Detect which cell encompasses the target text, then output its (x, y) center coordinate. 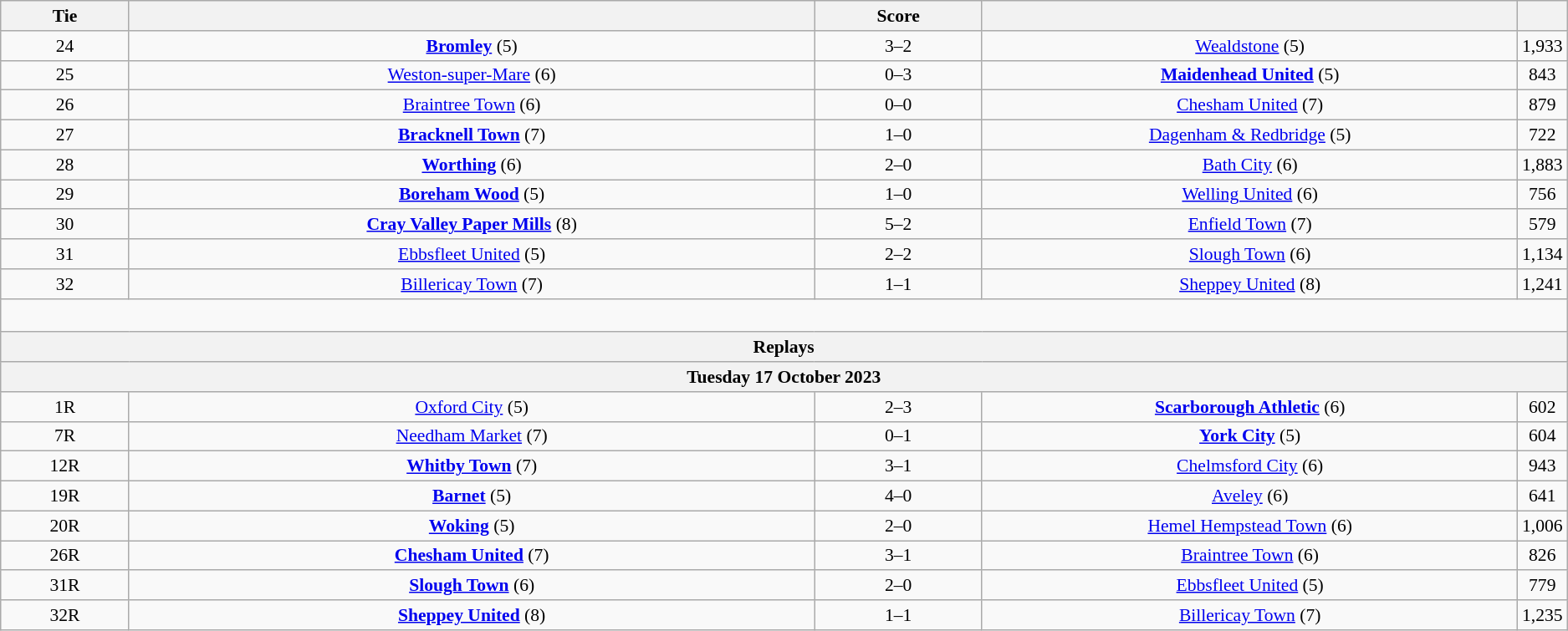
Welling United (6) (1249, 195)
Boreham Wood (5) (472, 195)
26 (65, 105)
Scarborough Athletic (6) (1249, 407)
Worthing (6) (472, 165)
31R (65, 586)
Needham Market (7) (472, 436)
579 (1542, 225)
4–0 (898, 496)
28 (65, 165)
3–2 (898, 46)
843 (1542, 75)
Dagenham & Redbridge (5) (1249, 135)
32 (65, 284)
25 (65, 75)
Score (898, 16)
Whitby Town (7) (472, 466)
Bromley (5) (472, 46)
29 (65, 195)
24 (65, 46)
1R (65, 407)
602 (1542, 407)
Replays (784, 348)
0–0 (898, 105)
1,134 (1542, 254)
0–1 (898, 436)
1,883 (1542, 165)
Enfield Town (7) (1249, 225)
641 (1542, 496)
York City (5) (1249, 436)
12R (65, 466)
Tie (65, 16)
Woking (5) (472, 526)
31 (65, 254)
5–2 (898, 225)
7R (65, 436)
Weston-super-Mare (6) (472, 75)
879 (1542, 105)
779 (1542, 586)
32R (65, 615)
604 (1542, 436)
Hemel Hempstead Town (6) (1249, 526)
Oxford City (5) (472, 407)
19R (65, 496)
1,933 (1542, 46)
30 (65, 225)
2–3 (898, 407)
Barnet (5) (472, 496)
Tuesday 17 October 2023 (784, 377)
943 (1542, 466)
26R (65, 556)
Maidenhead United (5) (1249, 75)
Bracknell Town (7) (472, 135)
826 (1542, 556)
Bath City (6) (1249, 165)
2–2 (898, 254)
20R (65, 526)
1,241 (1542, 284)
0–3 (898, 75)
Wealdstone (5) (1249, 46)
1,235 (1542, 615)
Chelmsford City (6) (1249, 466)
756 (1542, 195)
1,006 (1542, 526)
27 (65, 135)
Cray Valley Paper Mills (8) (472, 225)
Aveley (6) (1249, 496)
722 (1542, 135)
